Provide the [X, Y] coordinate of the cell's center where the given text is located.  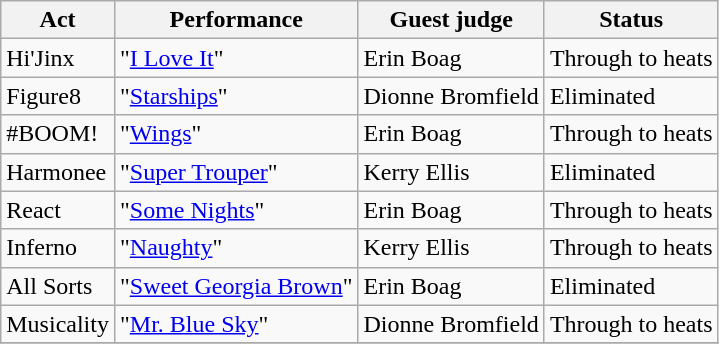
"Starships" [236, 96]
React [58, 210]
"Sweet Georgia Brown" [236, 286]
Performance [236, 20]
"Some Nights" [236, 210]
"I Love It" [236, 58]
Hi'Jinx [58, 58]
Musicality [58, 324]
Status [631, 20]
"Mr. Blue Sky" [236, 324]
Harmonee [58, 172]
"Wings" [236, 134]
All Sorts [58, 286]
"Super Trouper" [236, 172]
Guest judge [451, 20]
Act [58, 20]
Figure8 [58, 96]
#BOOM! [58, 134]
"Naughty" [236, 248]
Inferno [58, 248]
